Provide the (x, y) coordinate of the cell's center where the given text is located.  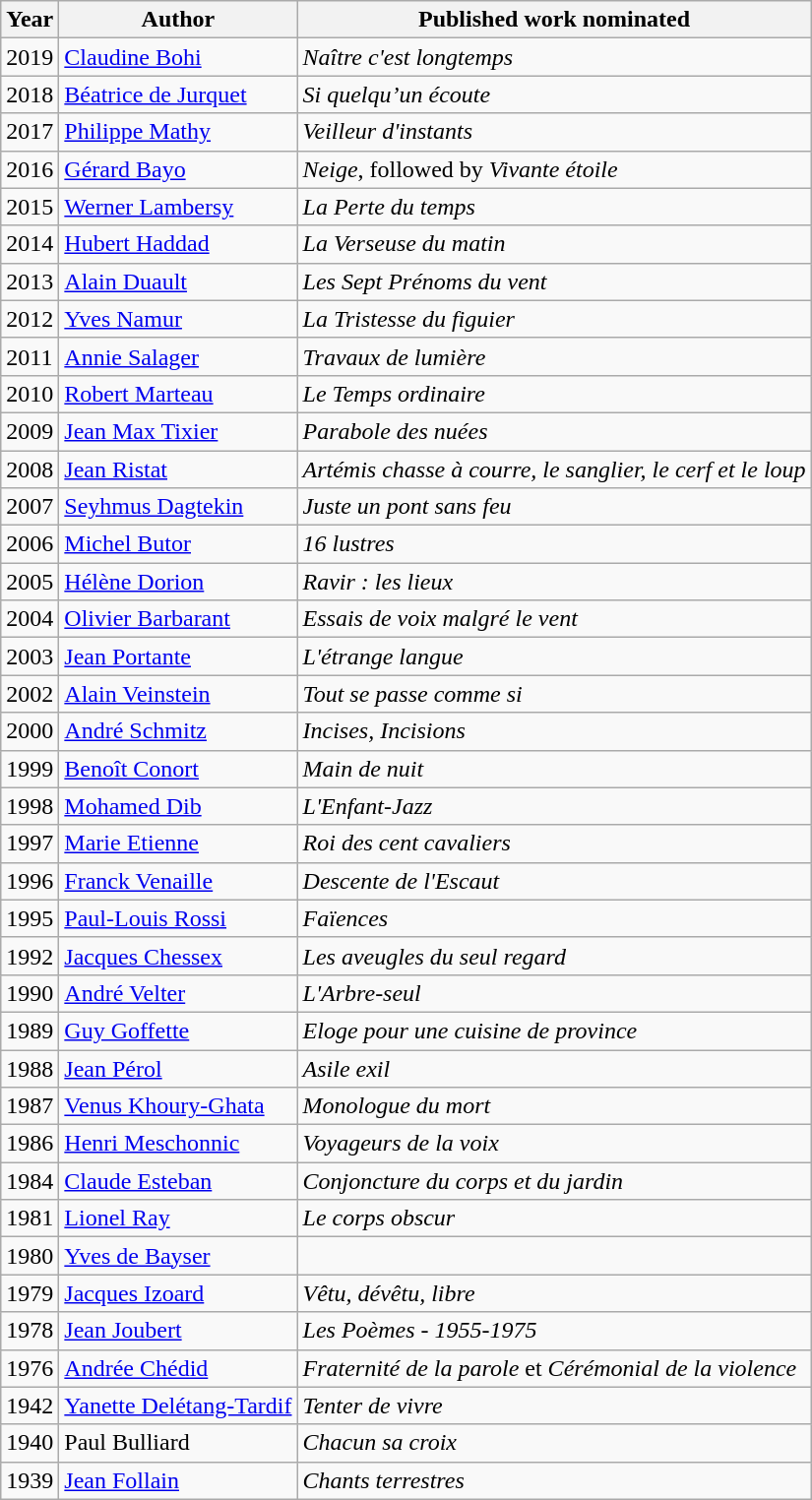
2004 (30, 619)
1997 (30, 844)
1998 (30, 806)
2015 (30, 207)
1995 (30, 918)
Seyhmus Dagtekin (178, 507)
Alain Veinstein (178, 694)
1979 (30, 1293)
2019 (30, 57)
Lionel Ray (178, 1219)
Si quelqu’un écoute (554, 94)
Benoît Conort (178, 769)
Jean Joubert (178, 1331)
Jean Follain (178, 1480)
Tout se passe comme si (554, 694)
Claude Esteban (178, 1181)
1999 (30, 769)
Guy Goffette (178, 1031)
Ravir : les lieux (554, 582)
Paul Bulliard (178, 1443)
Tenter de vivre (554, 1406)
Year (30, 20)
Vêtu, dévêtu, libre (554, 1293)
Franck Venaille (178, 881)
Naître c'est longtemps (554, 57)
Voyageurs de la voix (554, 1144)
1980 (30, 1256)
Monologue du mort (554, 1106)
Faïences (554, 918)
2003 (30, 656)
Mohamed Dib (178, 806)
2007 (30, 507)
1984 (30, 1181)
2005 (30, 582)
1939 (30, 1480)
2008 (30, 469)
1996 (30, 881)
L'étrange langue (554, 656)
2014 (30, 244)
Jean Portante (178, 656)
Essais de voix malgré le vent (554, 619)
André Velter (178, 993)
1990 (30, 993)
Parabole des nuées (554, 431)
2018 (30, 94)
Robert Marteau (178, 394)
Les aveugles du seul regard (554, 956)
2016 (30, 169)
1978 (30, 1331)
2011 (30, 356)
Béatrice de Jurquet (178, 94)
Philippe Mathy (178, 132)
16 lustres (554, 544)
Marie Etienne (178, 844)
Descente de l'Escaut (554, 881)
Venus Khoury-Ghata (178, 1106)
Chacun sa croix (554, 1443)
Alain Duault (178, 281)
Conjoncture du corps et du jardin (554, 1181)
Chants terrestres (554, 1480)
Published work nominated (554, 20)
1986 (30, 1144)
1940 (30, 1443)
1988 (30, 1068)
1989 (30, 1031)
Yves de Bayser (178, 1256)
2000 (30, 731)
Henri Meschonnic (178, 1144)
Jean Max Tixier (178, 431)
Eloge pour une cuisine de province (554, 1031)
1942 (30, 1406)
Jacques Izoard (178, 1293)
Fraternité de la parole et Cérémonial de la violence (554, 1368)
L'Arbre-seul (554, 993)
Asile exil (554, 1068)
La Perte du temps (554, 207)
Annie Salager (178, 356)
Les Poèmes - 1955-1975 (554, 1331)
Veilleur d'instants (554, 132)
2017 (30, 132)
2009 (30, 431)
1992 (30, 956)
Hélène Dorion (178, 582)
Claudine Bohi (178, 57)
2010 (30, 394)
Les Sept Prénoms du vent (554, 281)
Gérard Bayo (178, 169)
Paul-Louis Rossi (178, 918)
Andrée Chédid (178, 1368)
Hubert Haddad (178, 244)
La Verseuse du matin (554, 244)
André Schmitz (178, 731)
Yanette Delétang-Tardif (178, 1406)
Main de nuit (554, 769)
L'Enfant-Jazz (554, 806)
2013 (30, 281)
1987 (30, 1106)
Werner Lambersy (178, 207)
Le Temps ordinaire (554, 394)
Artémis chasse à courre, le sanglier, le cerf et le loup (554, 469)
Jean Pérol (178, 1068)
Olivier Barbarant (178, 619)
Juste un pont sans feu (554, 507)
2006 (30, 544)
2002 (30, 694)
Michel Butor (178, 544)
Roi des cent cavaliers (554, 844)
1981 (30, 1219)
Jacques Chessex (178, 956)
2012 (30, 319)
Le corps obscur (554, 1219)
Yves Namur (178, 319)
La Tristesse du figuier (554, 319)
Incises, Incisions (554, 731)
Travaux de lumière (554, 356)
Jean Ristat (178, 469)
1976 (30, 1368)
Author (178, 20)
Neige, followed by Vivante étoile (554, 169)
